Return (x, y) of the center of cell containing provided text 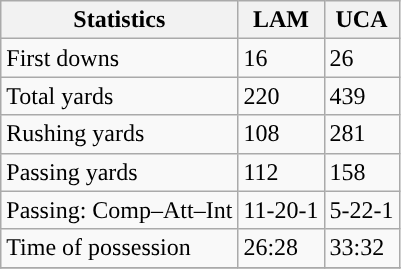
220 (281, 96)
LAM (281, 20)
33:32 (362, 248)
5-22-1 (362, 210)
Passing yards (120, 172)
281 (362, 134)
Time of possession (120, 248)
Passing: Comp–Att–Int (120, 210)
112 (281, 172)
Statistics (120, 20)
UCA (362, 20)
26:28 (281, 248)
Total yards (120, 96)
Rushing yards (120, 134)
158 (362, 172)
First downs (120, 58)
108 (281, 134)
26 (362, 58)
439 (362, 96)
16 (281, 58)
11-20-1 (281, 210)
